Pinpoint the cell where the given text exists, returning its (X, Y) midpoint coordinate. 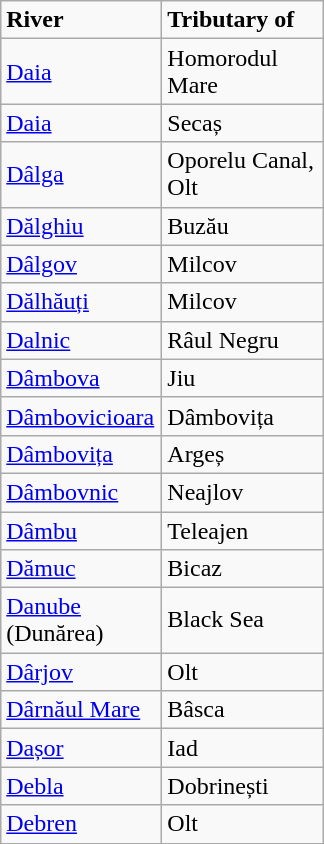
Buzău (242, 226)
Secaș (242, 123)
River (82, 20)
Black Sea (242, 620)
Dâmbu (82, 531)
Dârjov (82, 672)
Dălghiu (82, 226)
Dârnăul Mare (82, 710)
Dâmbova (82, 378)
Oporelu Canal, Olt (242, 174)
Homorodul Mare (242, 72)
Dămuc (82, 569)
Neajlov (242, 492)
Dâlga (82, 174)
Dobrinești (242, 786)
Bicaz (242, 569)
Bâsca (242, 710)
Argeș (242, 454)
Dălhăuți (82, 302)
Râul Negru (242, 340)
Danube (Dunărea) (82, 620)
Teleajen (242, 531)
Iad (242, 748)
Dâlgov (82, 264)
Tributary of (242, 20)
Dâmbovicioara (82, 416)
Debla (82, 786)
Dalnic (82, 340)
Jiu (242, 378)
Dâmbovnic (82, 492)
Debren (82, 824)
Dașor (82, 748)
